Determine the [x, y] coordinate at the center of the cell enclosing the given text.  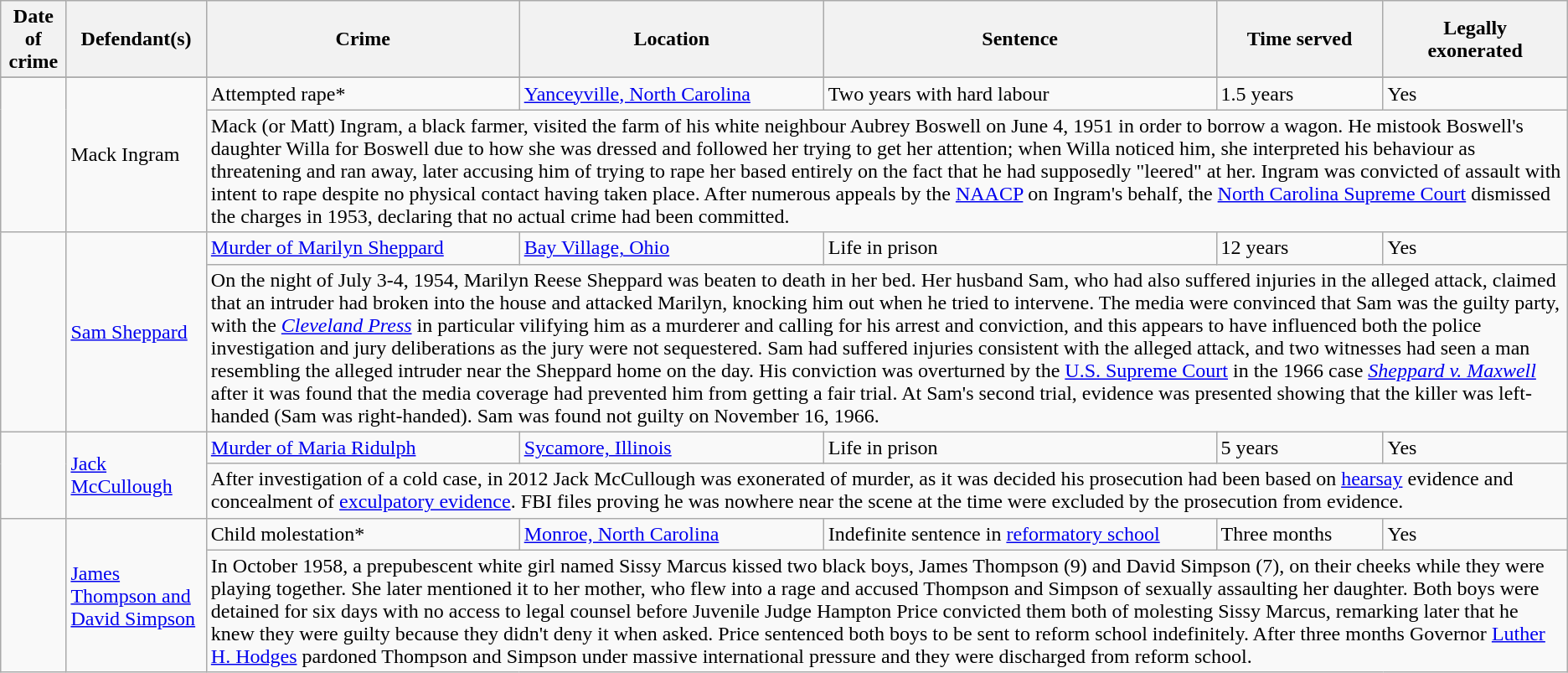
Sycamore, Illinois [672, 448]
Time served [1300, 39]
Jack McCullough [136, 474]
Child molestation* [363, 534]
James Thompson and David Simpson [136, 595]
Location [672, 39]
Sentence [1020, 39]
Murder of Maria Ridulph [363, 448]
Mack Ingram [136, 155]
Defendant(s) [136, 39]
1.5 years [1300, 94]
Crime [363, 39]
Bay Village, Ohio [672, 248]
Legallyexonerated [1475, 39]
Murder of Marilyn Sheppard [363, 248]
Monroe, North Carolina [672, 534]
12 years [1300, 248]
Date of crime [34, 39]
Attempted rape* [363, 94]
Indefinite sentence in reformatory school [1020, 534]
Yanceyville, North Carolina [672, 94]
Two years with hard labour [1020, 94]
Three months [1300, 534]
Sam Sheppard [136, 332]
5 years [1300, 448]
